Determine the (x, y) coordinate at the center of the cell enclosing the given text.  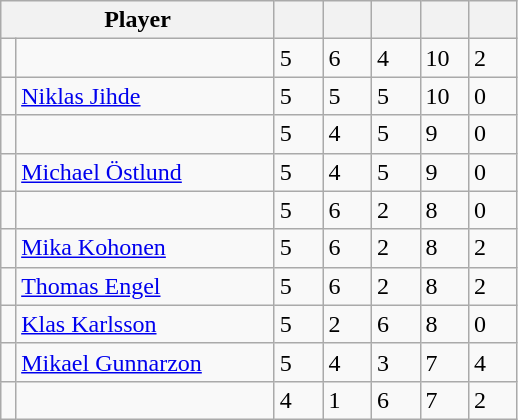
Michael Östlund (146, 172)
Mikael Gunnarzon (146, 362)
Thomas Engel (146, 286)
Niklas Jihde (146, 96)
Mika Kohonen (146, 248)
Klas Karlsson (146, 324)
1 (348, 400)
Player (138, 20)
3 (396, 362)
